Extract the (x, y) coordinate from the center of the cell holding the provided text.  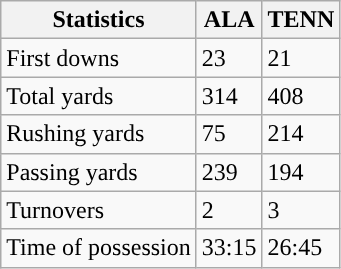
Statistics (99, 20)
3 (301, 210)
314 (229, 96)
ALA (229, 20)
Turnovers (99, 210)
214 (301, 134)
75 (229, 134)
23 (229, 58)
33:15 (229, 248)
21 (301, 58)
First downs (99, 58)
194 (301, 172)
Rushing yards (99, 134)
26:45 (301, 248)
Total yards (99, 96)
239 (229, 172)
2 (229, 210)
408 (301, 96)
TENN (301, 20)
Passing yards (99, 172)
Time of possession (99, 248)
